Determine the (X, Y) coordinate at the center of the cell enclosing the given text.  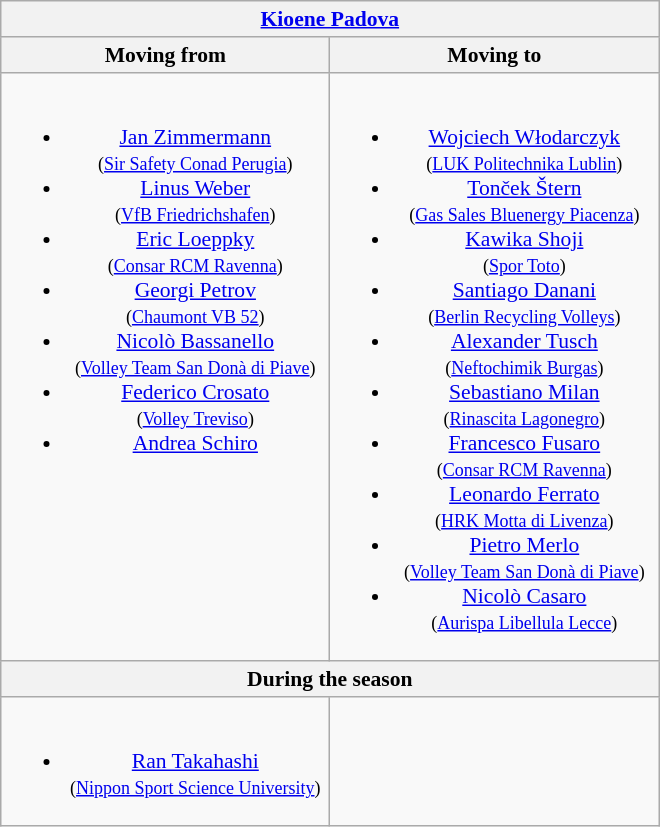
During the season (330, 679)
Moving to (494, 55)
Ran Takahashi(Nippon Sport Science University) (166, 762)
Moving from (166, 55)
Kioene Padova (330, 19)
